Search for the cell housing the specified text and yield its (x, y) center coordinate. 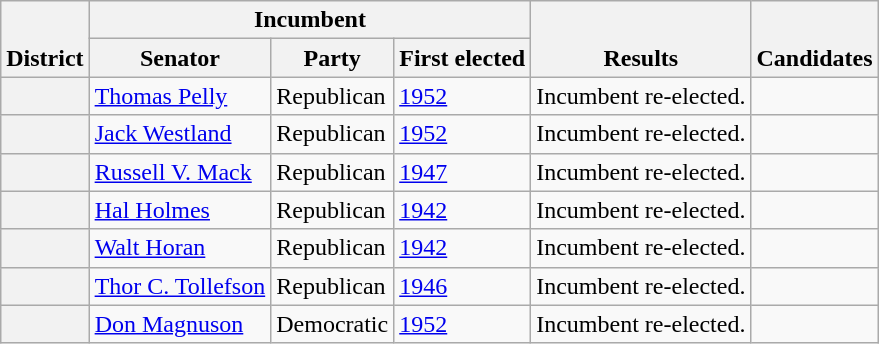
Don Magnuson (180, 324)
Russell V. Mack (180, 172)
First elected (462, 58)
1946 (462, 286)
Hal Holmes (180, 210)
Senator (180, 58)
District (45, 39)
Walt Horan (180, 248)
1947 (462, 172)
Thomas Pelly (180, 96)
Party (332, 58)
Candidates (814, 39)
Democratic (332, 324)
Jack Westland (180, 134)
Incumbent (310, 20)
Thor C. Tollefson (180, 286)
Results (641, 39)
